Identify which cell holds the provided text, then report its [x, y] central coordinate. 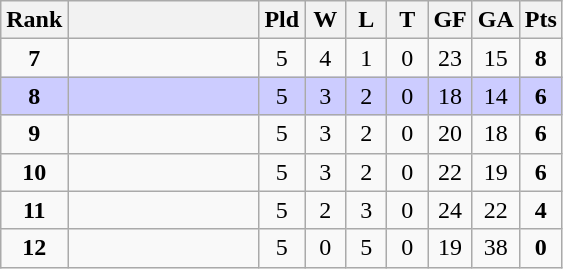
Pts [540, 20]
W [326, 20]
Rank [34, 20]
12 [34, 248]
T [408, 20]
10 [34, 172]
9 [34, 134]
L [366, 20]
15 [496, 58]
7 [34, 58]
38 [496, 248]
24 [450, 210]
GA [496, 20]
23 [450, 58]
20 [450, 134]
11 [34, 210]
1 [366, 58]
14 [496, 96]
GF [450, 20]
Pld [282, 20]
